Output the (x, y) coordinate of the center of the cell containing the given text.  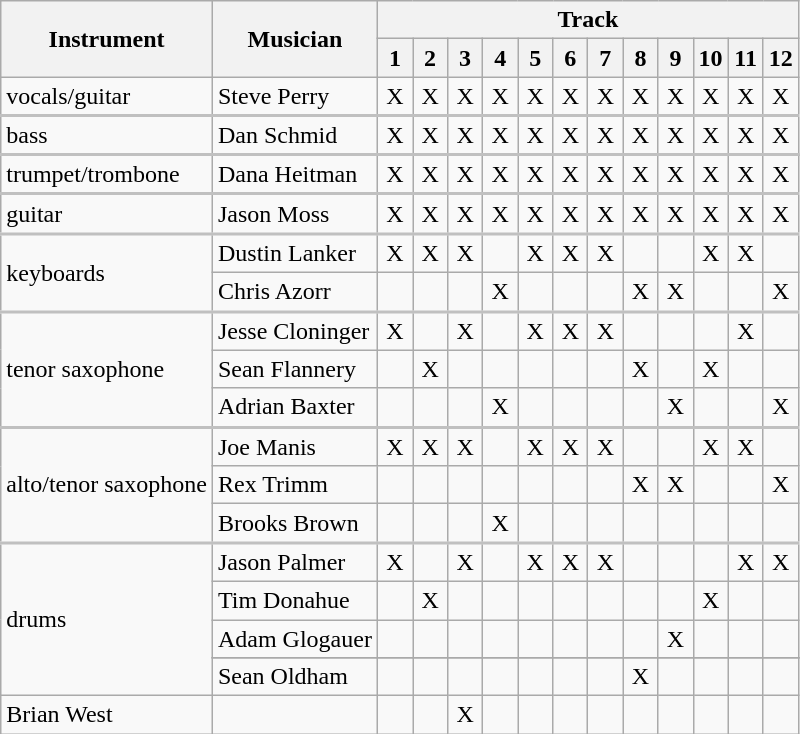
Track (588, 20)
8 (640, 58)
Adrian Baxter (294, 408)
Jesse Cloninger (294, 330)
12 (780, 58)
9 (676, 58)
Brian West (107, 715)
Adam Glogauer (294, 639)
drums (107, 620)
Musician (294, 39)
Chris Azorr (294, 292)
6 (570, 58)
Sean Flannery (294, 369)
11 (746, 58)
Dan Schmid (294, 136)
1 (394, 58)
guitar (107, 214)
Rex Trimm (294, 485)
Sean Oldham (294, 677)
trumpet/trombone (107, 174)
3 (466, 58)
Steve Perry (294, 96)
Joe Manis (294, 446)
Dustin Lanker (294, 254)
tenor saxophone (107, 369)
Tim Donahue (294, 600)
10 (710, 58)
Brooks Brown (294, 524)
keyboards (107, 273)
vocals/guitar (107, 96)
4 (500, 58)
5 (536, 58)
Instrument (107, 39)
7 (606, 58)
Jason Palmer (294, 562)
Dana Heitman (294, 174)
bass (107, 136)
Jason Moss (294, 214)
alto/tenor saxophone (107, 485)
2 (430, 58)
